Detect which cell encompasses the target text, then output its [X, Y] center coordinate. 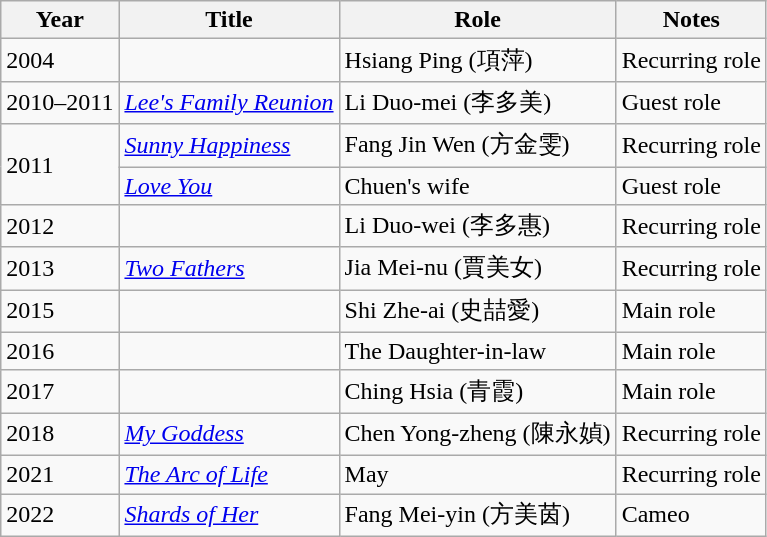
Chuen's wife [478, 185]
Ching Hsia (青霞) [478, 392]
The Daughter-in-law [478, 351]
Chen Yong-zheng (陳永媜) [478, 434]
Two Fathers [229, 268]
Love You [229, 185]
2012 [60, 226]
Title [229, 20]
Cameo [691, 516]
Fang Jin Wen (方金雯) [478, 146]
Notes [691, 20]
Sunny Happiness [229, 146]
Shi Zhe-ai (史喆愛) [478, 312]
2015 [60, 312]
2010–2011 [60, 102]
2011 [60, 164]
2013 [60, 268]
My Goddess [229, 434]
May [478, 474]
2022 [60, 516]
Lee's Family Reunion [229, 102]
2017 [60, 392]
Year [60, 20]
Jia Mei-nu (賈美女) [478, 268]
2016 [60, 351]
2018 [60, 434]
Li Duo-mei (李多美) [478, 102]
Fang Mei-yin (方美茵) [478, 516]
Li Duo-wei (李多惠) [478, 226]
Hsiang Ping (項萍) [478, 60]
2021 [60, 474]
The Arc of Life [229, 474]
Role [478, 20]
2004 [60, 60]
Shards of Her [229, 516]
